Pinpoint the cell where the given text exists, returning its (x, y) midpoint coordinate. 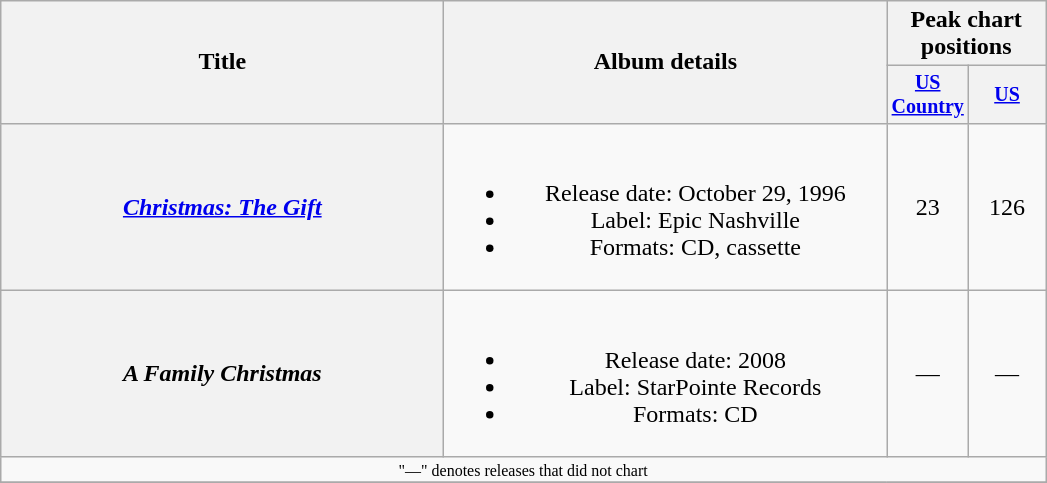
Release date: October 29, 1996Label: Epic NashvilleFormats: CD, cassette (666, 206)
US Country (928, 94)
US (1008, 94)
"—" denotes releases that did not chart (524, 469)
126 (1008, 206)
A Family Christmas (222, 374)
Release date: 2008Label: StarPointe RecordsFormats: CD (666, 374)
Title (222, 62)
Christmas: The Gift (222, 206)
23 (928, 206)
Album details (666, 62)
Peak chartpositions (966, 34)
